Capture the cell that displays the provided text and extract its [X, Y] central coordinate. 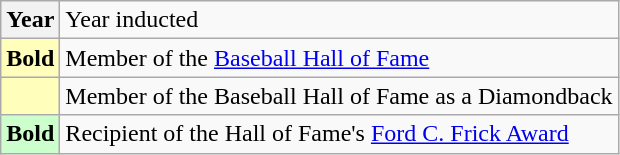
Member of the Baseball Hall of Fame as a Diamondback [339, 96]
Member of the Baseball Hall of Fame [339, 58]
Year [30, 20]
Recipient of the Hall of Fame's Ford C. Frick Award [339, 134]
Year inducted [339, 20]
